Return (x, y) of the center of cell containing provided text 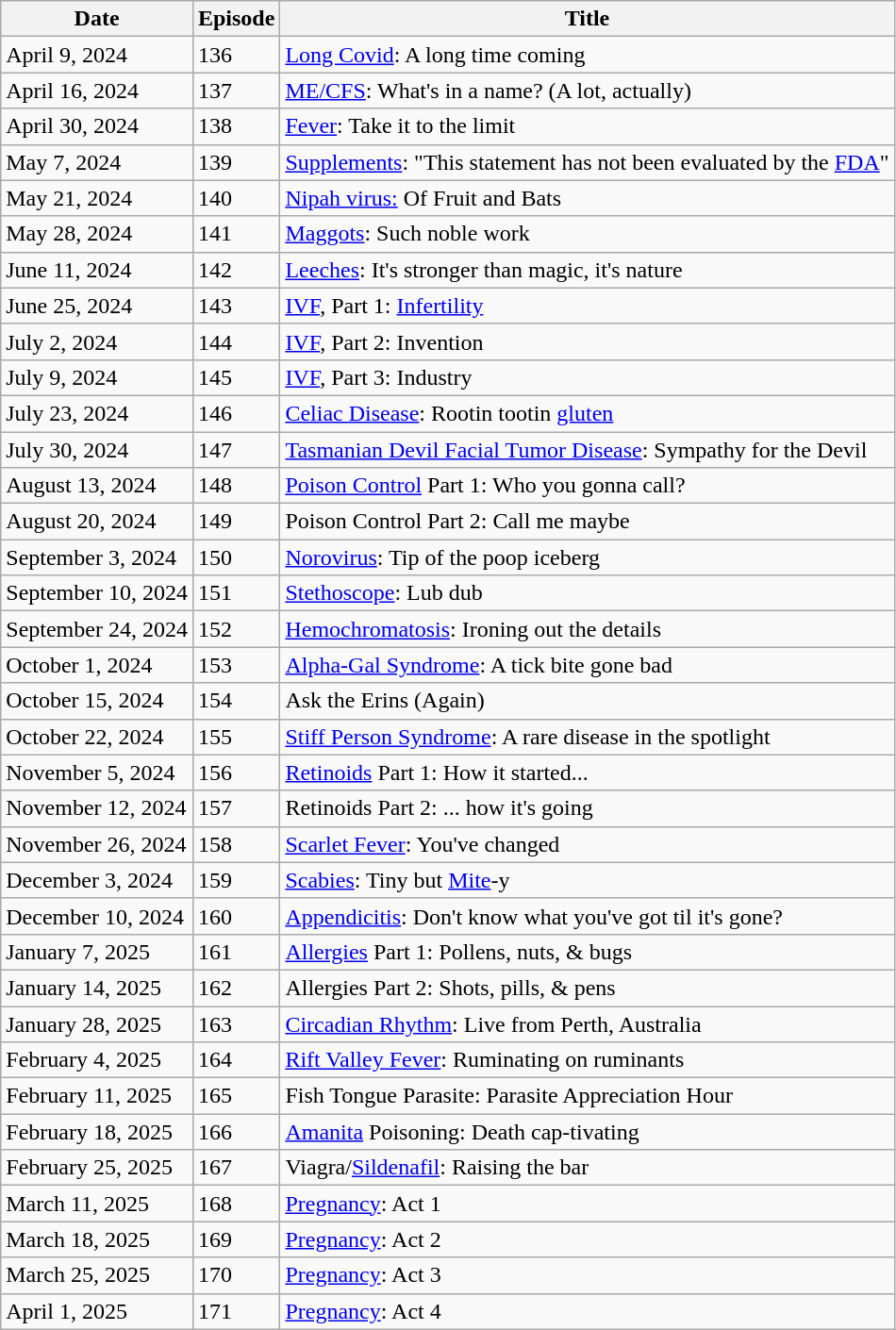
July 2, 2024 (97, 341)
139 (236, 162)
146 (236, 413)
Title (587, 19)
April 9, 2024 (97, 55)
February 4, 2025 (97, 1060)
Stiff Person Syndrome: A rare disease in the spotlight (587, 737)
January 14, 2025 (97, 988)
November 12, 2024 (97, 808)
156 (236, 773)
Celiac Disease: Rootin tootin gluten (587, 413)
Nipah virus: Of Fruit and Bats (587, 198)
March 11, 2025 (97, 1204)
142 (236, 270)
February 18, 2025 (97, 1132)
Allergies Part 1: Pollens, nuts, & bugs (587, 952)
Rift Valley Fever: Ruminating on ruminants (587, 1060)
September 10, 2024 (97, 593)
September 24, 2024 (97, 629)
Poison Control Part 2: Call me maybe (587, 522)
June 25, 2024 (97, 306)
Ask the Erins (Again) (587, 701)
Episode (236, 19)
166 (236, 1132)
143 (236, 306)
Viagra/Sildenafil: Raising the bar (587, 1168)
141 (236, 234)
Retinoids Part 1: How it started... (587, 773)
Date (97, 19)
September 3, 2024 (97, 557)
Long Covid: A long time coming (587, 55)
Poison Control Part 1: Who you gonna call? (587, 486)
152 (236, 629)
167 (236, 1168)
March 25, 2025 (97, 1275)
160 (236, 916)
February 11, 2025 (97, 1096)
May 7, 2024 (97, 162)
February 25, 2025 (97, 1168)
163 (236, 1023)
Leeches: It's stronger than magic, it's nature (587, 270)
159 (236, 880)
Supplements: "This statement has not been evaluated by the FDA" (587, 162)
November 5, 2024 (97, 773)
Maggots: Such noble work (587, 234)
162 (236, 988)
Norovirus: Tip of the poop iceberg (587, 557)
Tasmanian Devil Facial Tumor Disease: Sympathy for the Devil (587, 450)
March 18, 2025 (97, 1239)
Scarlet Fever: You've changed (587, 844)
October 1, 2024 (97, 665)
ME/CFS: What's in a name? (A lot, actually) (587, 91)
Circadian Rhythm: Live from Perth, Australia (587, 1023)
Alpha-Gal Syndrome: A tick bite gone bad (587, 665)
April 1, 2025 (97, 1311)
155 (236, 737)
150 (236, 557)
171 (236, 1311)
Appendicitis: Don't know what you've got til it's gone? (587, 916)
April 16, 2024 (97, 91)
151 (236, 593)
Allergies Part 2: Shots, pills, & pens (587, 988)
May 28, 2024 (97, 234)
153 (236, 665)
165 (236, 1096)
137 (236, 91)
November 26, 2024 (97, 844)
July 9, 2024 (97, 377)
December 10, 2024 (97, 916)
149 (236, 522)
144 (236, 341)
October 22, 2024 (97, 737)
December 3, 2024 (97, 880)
July 23, 2024 (97, 413)
August 20, 2024 (97, 522)
Pregnancy: Act 2 (587, 1239)
147 (236, 450)
IVF, Part 1: Infertility (587, 306)
136 (236, 55)
Amanita Poisoning: Death cap-tivating (587, 1132)
May 21, 2024 (97, 198)
January 28, 2025 (97, 1023)
July 30, 2024 (97, 450)
Retinoids Part 2: ... how it's going (587, 808)
January 7, 2025 (97, 952)
Fish Tongue Parasite: Parasite Appreciation Hour (587, 1096)
145 (236, 377)
170 (236, 1275)
August 13, 2024 (97, 486)
Pregnancy: Act 4 (587, 1311)
154 (236, 701)
Scabies: Tiny but Mite-y (587, 880)
October 15, 2024 (97, 701)
158 (236, 844)
Pregnancy: Act 1 (587, 1204)
Fever: Take it to the limit (587, 126)
164 (236, 1060)
138 (236, 126)
140 (236, 198)
IVF, Part 2: Invention (587, 341)
157 (236, 808)
Hemochromatosis: Ironing out the details (587, 629)
161 (236, 952)
April 30, 2024 (97, 126)
169 (236, 1239)
148 (236, 486)
168 (236, 1204)
Pregnancy: Act 3 (587, 1275)
IVF, Part 3: Industry (587, 377)
June 11, 2024 (97, 270)
Stethoscope: Lub dub (587, 593)
